Provide the (X, Y) coordinate of the cell's center where the given text is located.  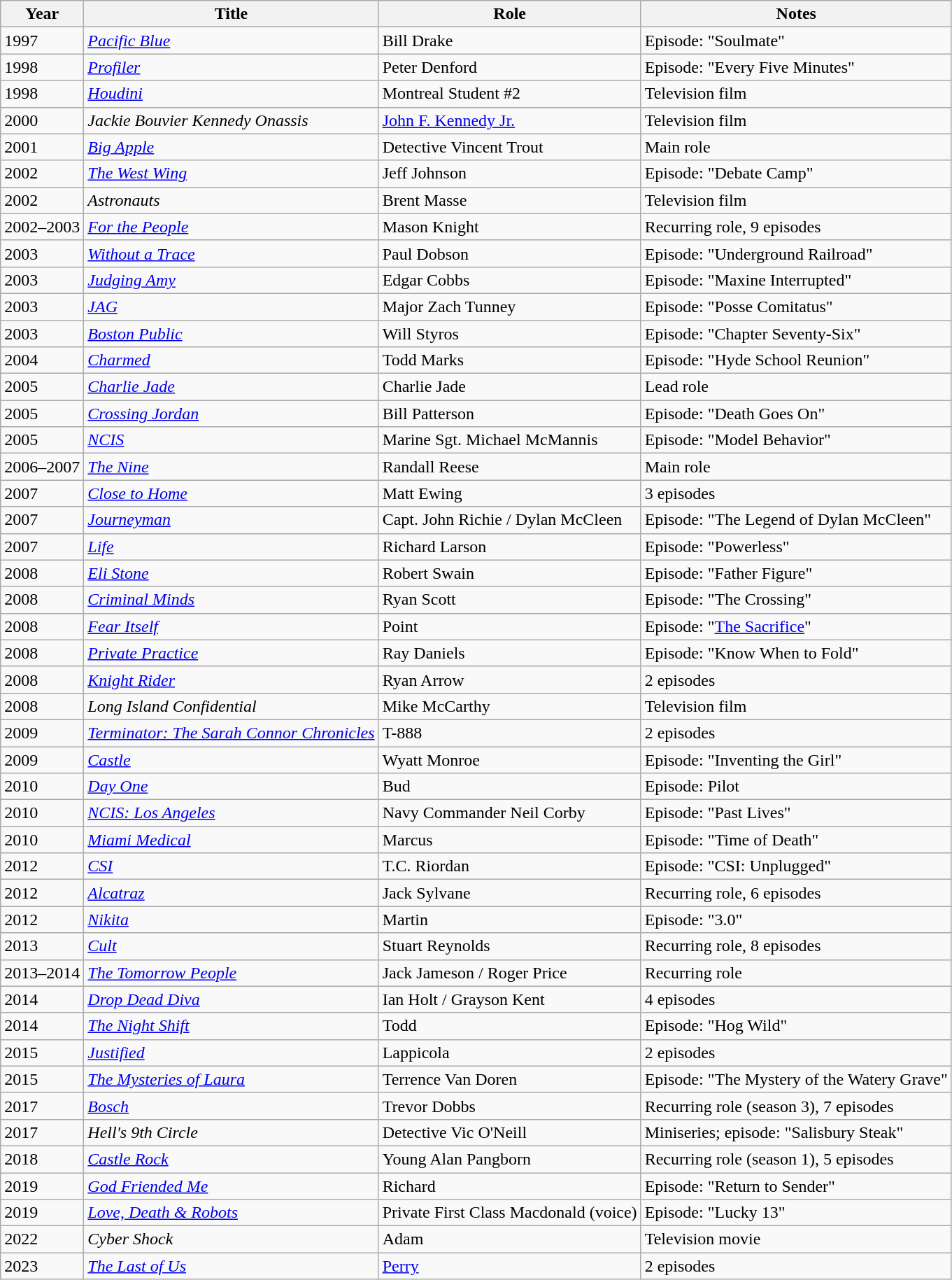
Private First Class Macdonald (voice) (509, 1213)
Long Island Confidential (231, 706)
Nikita (231, 920)
2013–2014 (42, 973)
The Last of Us (231, 1266)
Justified (231, 1053)
Trevor Dobbs (509, 1106)
Criminal Minds (231, 600)
Paul Dobson (509, 253)
Episode: "Every Five Minutes" (796, 67)
Todd (509, 1026)
NCIS (231, 440)
Lappicola (509, 1053)
Terrence Van Doren (509, 1079)
Montreal Student #2 (509, 94)
Drop Dead Diva (231, 999)
CSI (231, 866)
Richard Larson (509, 547)
Marine Sgt. Michael McMannis (509, 440)
Ryan Arrow (509, 680)
Television movie (796, 1239)
Episode: "Return to Sender" (796, 1186)
Notes (796, 14)
Episode: "Hyde School Reunion" (796, 360)
2018 (42, 1159)
The Nine (231, 467)
Ian Holt / Grayson Kent (509, 999)
Bill Drake (509, 41)
Navy Commander Neil Corby (509, 813)
2004 (42, 360)
Episode: Pilot (796, 787)
3 episodes (796, 493)
Year (42, 14)
Wyatt Monroe (509, 759)
Pacific Blue (231, 41)
2023 (42, 1266)
Knight Rider (231, 680)
2002–2003 (42, 227)
Role (509, 14)
Stuart Reynolds (509, 946)
Hell's 9th Circle (231, 1132)
Episode: "Maxine Interrupted" (796, 280)
The West Wing (231, 174)
Judging Amy (231, 280)
Cult (231, 946)
Boston Public (231, 334)
Miniseries; episode: "Salisbury Steak" (796, 1132)
Jeff Johnson (509, 174)
Castle Rock (231, 1159)
Episode: "The Sacrifice" (796, 626)
Eli Stone (231, 573)
Astronauts (231, 200)
Marcus (509, 840)
Jack Jameson / Roger Price (509, 973)
Love, Death & Robots (231, 1213)
Bill Patterson (509, 414)
Recurring role (796, 973)
Episode: "The Crossing" (796, 600)
Martin (509, 920)
Episode: "Underground Railroad" (796, 253)
The Mysteries of Laura (231, 1079)
Episode: "Lucky 13" (796, 1213)
Point (509, 626)
Without a Trace (231, 253)
Episode: "3.0" (796, 920)
For the People (231, 227)
Episode: "Soulmate" (796, 41)
Charmed (231, 360)
Richard (509, 1186)
2000 (42, 120)
Capt. John Richie / Dylan McCleen (509, 520)
Robert Swain (509, 573)
Terminator: The Sarah Connor Chronicles (231, 733)
Alcatraz (231, 893)
Recurring role (season 3), 7 episodes (796, 1106)
Ray Daniels (509, 653)
Episode: "Model Behavior" (796, 440)
Recurring role, 6 episodes (796, 893)
Episode: "CSI: Unplugged" (796, 866)
2001 (42, 147)
Major Zach Tunney (509, 307)
Episode: "Debate Camp" (796, 174)
Lead role (796, 387)
Episode: "Powerless" (796, 547)
Young Alan Pangborn (509, 1159)
The Tomorrow People (231, 973)
Recurring role, 8 episodes (796, 946)
Cyber Shock (231, 1239)
Fear Itself (231, 626)
NCIS: Los Angeles (231, 813)
John F. Kennedy Jr. (509, 120)
Edgar Cobbs (509, 280)
The Night Shift (231, 1026)
Houdini (231, 94)
Detective Vincent Trout (509, 147)
Jackie Bouvier Kennedy Onassis (231, 120)
Episode: "The Mystery of the Watery Grave" (796, 1079)
Episode: "Past Lives" (796, 813)
Close to Home (231, 493)
Profiler (231, 67)
Recurring role, 9 episodes (796, 227)
Miami Medical (231, 840)
Episode: "Hog Wild" (796, 1026)
Randall Reese (509, 467)
Castle (231, 759)
Jack Sylvane (509, 893)
Detective Vic O'Neill (509, 1132)
Episode: "Know When to Fold" (796, 653)
T.C. Riordan (509, 866)
Peter Denford (509, 67)
2022 (42, 1239)
Journeyman (231, 520)
Todd Marks (509, 360)
Episode: "Father Figure" (796, 573)
T-888 (509, 733)
Mason Knight (509, 227)
Episode: "The Legend of Dylan McCleen" (796, 520)
Ryan Scott (509, 600)
Title (231, 14)
Episode: "Inventing the Girl" (796, 759)
Brent Masse (509, 200)
God Friended Me (231, 1186)
Adam (509, 1239)
JAG (231, 307)
Life (231, 547)
2013 (42, 946)
Private Practice (231, 653)
Episode: "Chapter Seventy-Six" (796, 334)
1997 (42, 41)
4 episodes (796, 999)
Bud (509, 787)
Episode: "Death Goes On" (796, 414)
2006–2007 (42, 467)
Will Styros (509, 334)
Perry (509, 1266)
Recurring role (season 1), 5 episodes (796, 1159)
Big Apple (231, 147)
Episode: "Posse Comitatus" (796, 307)
Crossing Jordan (231, 414)
Episode: "Time of Death" (796, 840)
Mike McCarthy (509, 706)
Day One (231, 787)
Matt Ewing (509, 493)
Bosch (231, 1106)
